Find where the given text appears and provide that cell's center as (x, y) coordinate. 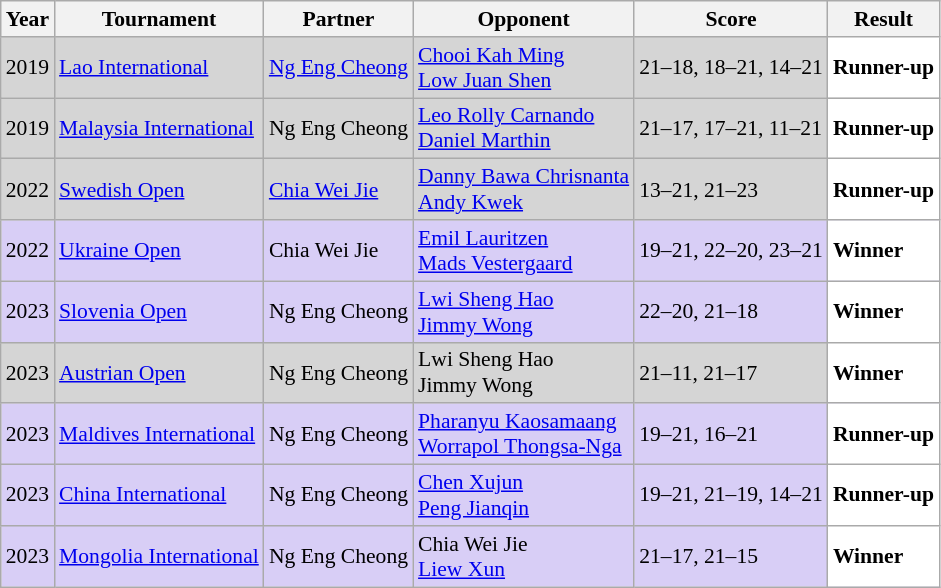
Lao International (159, 68)
19–21, 16–21 (731, 434)
Score (731, 19)
Danny Bawa Chrisnanta Andy Kwek (524, 190)
Pharanyu Kaosamaang Worrapol Thongsa-Nga (524, 434)
Tournament (159, 19)
Slovenia Open (159, 312)
Opponent (524, 19)
Chooi Kah Ming Low Juan Shen (524, 68)
19–21, 22–20, 23–21 (731, 250)
Swedish Open (159, 190)
Leo Rolly Carnando Daniel Marthin (524, 128)
Chen Xujun Peng Jianqin (524, 496)
22–20, 21–18 (731, 312)
Austrian Open (159, 372)
Chia Wei Jie Liew Xun (524, 556)
19–21, 21–19, 14–21 (731, 496)
Partner (338, 19)
China International (159, 496)
21–18, 18–21, 14–21 (731, 68)
13–21, 21–23 (731, 190)
Result (884, 19)
21–11, 21–17 (731, 372)
Malaysia International (159, 128)
Mongolia International (159, 556)
Emil Lauritzen Mads Vestergaard (524, 250)
Ukraine Open (159, 250)
21–17, 21–15 (731, 556)
Maldives International (159, 434)
21–17, 17–21, 11–21 (731, 128)
Year (28, 19)
